For the text-containing cell, return its midpoint in [x, y] coordinate format. 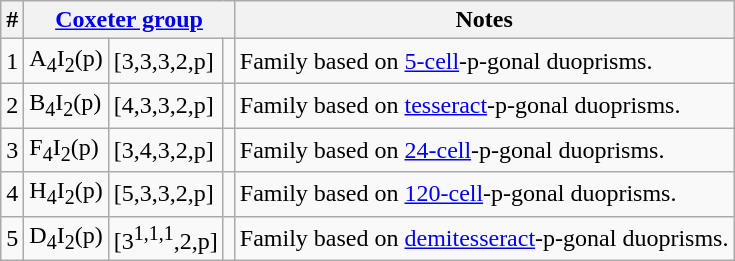
1 [12, 61]
B4I2(p) [66, 105]
3 [12, 150]
F4I2(p) [66, 150]
2 [12, 105]
Family based on 5-cell-p-gonal duoprisms. [484, 61]
Notes [484, 20]
[4,3,3,2,p] [166, 105]
A4I2(p) [66, 61]
D4I2(p) [66, 238]
Family based on demitesseract-p-gonal duoprisms. [484, 238]
5 [12, 238]
H4I2(p) [66, 194]
Coxeter group [129, 20]
# [12, 20]
Family based on tesseract-p-gonal duoprisms. [484, 105]
[3,3,3,2,p] [166, 61]
Family based on 24-cell-p-gonal duoprisms. [484, 150]
[31,1,1,2,p] [166, 238]
[3,4,3,2,p] [166, 150]
4 [12, 194]
[5,3,3,2,p] [166, 194]
Family based on 120-cell-p-gonal duoprisms. [484, 194]
